Return [x, y] of the center of cell containing provided text 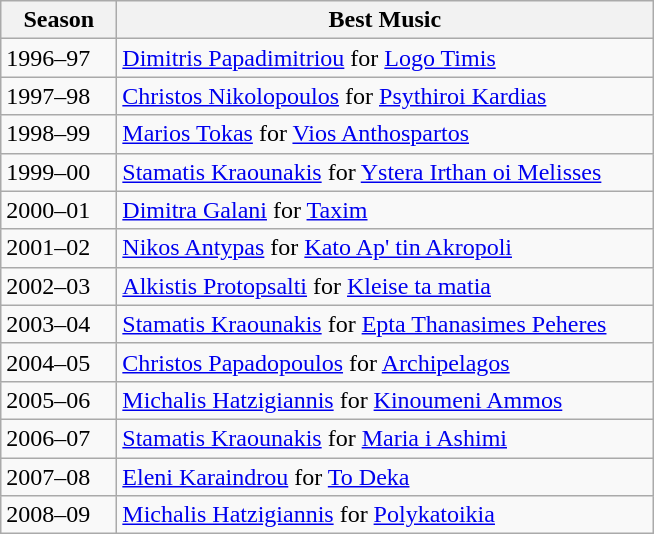
Nikos Antypas for Kato Ap' tin Akropoli [385, 248]
Eleni Karaindrou for To Deka [385, 477]
2006–07 [59, 438]
1998–99 [59, 134]
1997–98 [59, 96]
2000–01 [59, 210]
Dimitra Galani for Taxim [385, 210]
Christos Papadopoulos for Archipelagos [385, 362]
Best Music [385, 20]
1996–97 [59, 58]
Michalis Hatzigiannis for Polykatoikia [385, 515]
Michalis Hatzigiannis for Kinoumeni Ammos [385, 400]
Stamatis Kraounakis for Ystera Irthan oi Melisses [385, 172]
1999–00 [59, 172]
2003–04 [59, 324]
2008–09 [59, 515]
2005–06 [59, 400]
Season [59, 20]
Dimitris Papadimitriou for Logo Timis [385, 58]
2004–05 [59, 362]
Stamatis Kraounakis for Epta Thanasimes Peheres [385, 324]
Marios Tokas for Vios Anthospartos [385, 134]
2002–03 [59, 286]
Stamatis Kraounakis for Maria i Ashimi [385, 438]
Alkistis Protopsalti for Kleise ta matia [385, 286]
2001–02 [59, 248]
Christos Nikolopoulos for Psythiroi Kardias [385, 96]
2007–08 [59, 477]
